Extract the (X, Y) coordinate from the center of the cell holding the provided text.  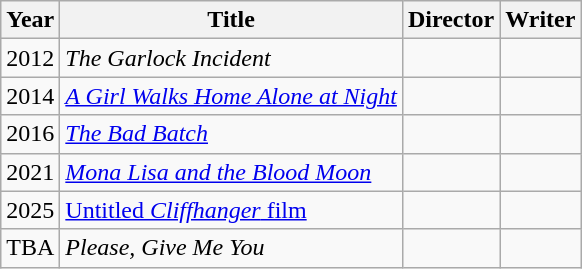
The Garlock Incident (232, 58)
2014 (30, 96)
TBA (30, 248)
Director (450, 20)
The Bad Batch (232, 134)
Mona Lisa and the Blood Moon (232, 172)
Untitled Cliffhanger film (232, 210)
Title (232, 20)
2012 (30, 58)
Please, Give Me You (232, 248)
A Girl Walks Home Alone at Night (232, 96)
Writer (540, 20)
Year (30, 20)
2021 (30, 172)
2025 (30, 210)
2016 (30, 134)
